Scan for the cell matching the given text and deliver its (X, Y) coordinate at center. 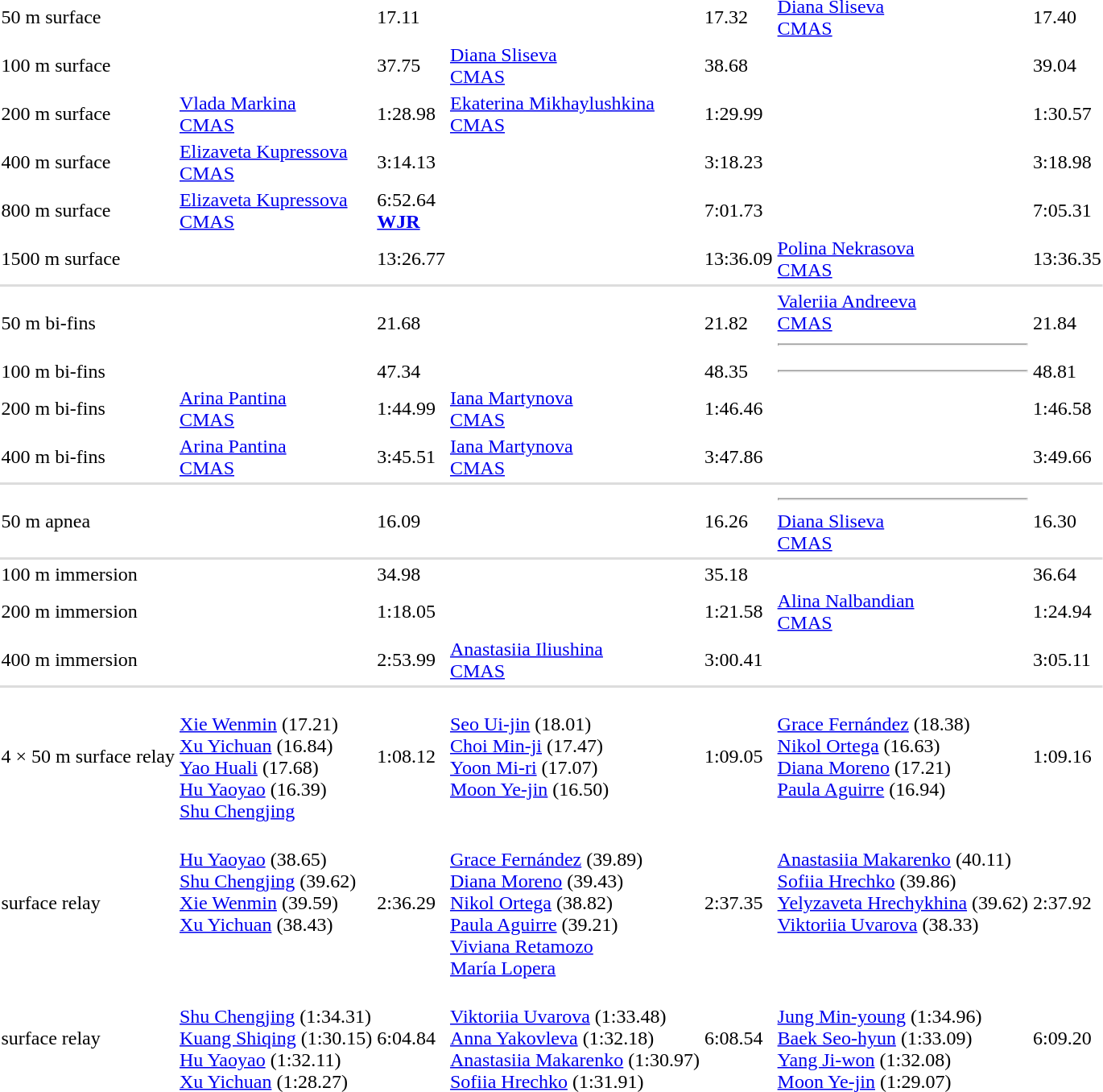
Grace Fernández (39.89)Diana Moreno (39.43)Nikol Ortega (38.82)Paula Aguirre (39.21)Viviana RetamozoMaría Lopera (575, 903)
1:09.05 (738, 757)
Alina NalbandianCMAS (903, 612)
800 m surface (88, 211)
1:46.58 (1068, 409)
50 m bi-fins (88, 323)
2:37.35 (738, 903)
1:08.12 (411, 757)
13:26.77 (411, 259)
1:21.58 (738, 612)
100 m surface (88, 66)
1:24.94 (1068, 612)
37.75 (411, 66)
Vlada MarkinaCMAS (275, 114)
1:29.99 (738, 114)
Polina NekrasovaCMAS (903, 259)
2:36.29 (411, 903)
Hu Yaoyao (38.65)Shu Chengjing (39.62)Xie Wenmin (39.59)Xu Yichuan (38.43) (275, 903)
1:46.46 (738, 409)
200 m bi-fins (88, 409)
Valeriia AndreevaCMAS (903, 323)
13:36.09 (738, 259)
47.34 (411, 371)
36.64 (1068, 574)
16.30 (1068, 521)
34.98 (411, 574)
7:01.73 (738, 211)
13:36.35 (1068, 259)
Anastasiia Makarenko (40.11)Sofiia Hrechko (39.86)Yelyzaveta Hrechykhina (39.62)Viktoriia Uvarova (38.33) (903, 903)
Xie Wenmin (17.21)Xu Yichuan (16.84)Yao Huali (17.68)Hu Yaoyao (16.39)Shu Chengjing (275, 757)
200 m surface (88, 114)
Anastasiia IliushinaCMAS (575, 660)
3:45.51 (411, 457)
3:18.23 (738, 163)
21.84 (1068, 323)
Seo Ui-jin (18.01)Choi Min-ji (17.47)Yoon Mi-ri (17.07)Moon Ye-jin (16.50) (575, 757)
16.26 (738, 521)
2:37.92 (1068, 903)
Grace Fernández (18.38)Nikol Ortega (16.63)Diana Moreno (17.21)Paula Aguirre (16.94) (903, 757)
surface relay (88, 903)
Ekaterina MikhaylushkinaCMAS (575, 114)
21.68 (411, 323)
39.04 (1068, 66)
21.82 (738, 323)
1500 m surface (88, 259)
35.18 (738, 574)
7:05.31 (1068, 211)
1:44.99 (411, 409)
38.68 (738, 66)
1:28.98 (411, 114)
1:18.05 (411, 612)
48.35 (738, 371)
2:53.99 (411, 660)
400 m immersion (88, 660)
48.81 (1068, 371)
4 × 50 m surface relay (88, 757)
100 m bi-fins (88, 371)
100 m immersion (88, 574)
3:49.66 (1068, 457)
1:30.57 (1068, 114)
200 m immersion (88, 612)
3:18.98 (1068, 163)
3:00.41 (738, 660)
3:05.11 (1068, 660)
6:52.64WJR (411, 211)
16.09 (411, 521)
3:47.86 (738, 457)
3:14.13 (411, 163)
50 m apnea (88, 521)
400 m surface (88, 163)
400 m bi-fins (88, 457)
1:09.16 (1068, 757)
